Locate the cell with the specified text and output its [x, y] center coordinate. 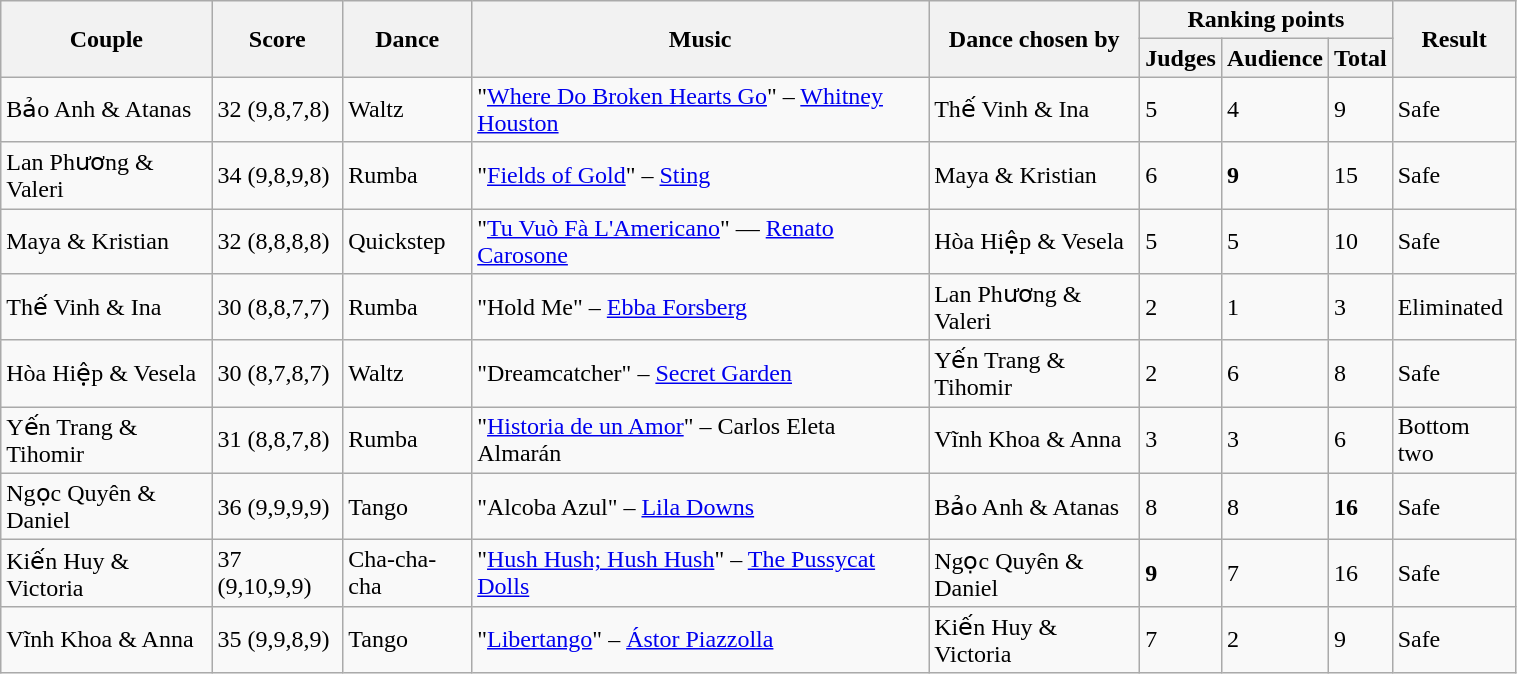
"Where Do Broken Hearts Go" – Whitney Houston [700, 110]
Audience [1274, 58]
"Tu Vuò Fà L'Americano" — Renato Carosone [700, 240]
Bottom two [1454, 440]
30 (8,7,8,7) [278, 374]
Quickstep [408, 240]
34 (9,8,9,8) [278, 176]
1 [1274, 308]
31 (8,8,7,8) [278, 440]
37 (9,10,9,9) [278, 574]
Total [1361, 58]
"Dreamcatcher" – Secret Garden [700, 374]
4 [1274, 110]
Judges [1181, 58]
10 [1361, 240]
Dance chosen by [1034, 39]
36 (9,9,9,9) [278, 506]
"Hush Hush; Hush Hush" – The Pussycat Dolls [700, 574]
15 [1361, 176]
Dance [408, 39]
Couple [106, 39]
30 (8,8,7,7) [278, 308]
Cha-cha-cha [408, 574]
"Hold Me" – Ebba Forsberg [700, 308]
"Historia de un Amor" – Carlos Eleta Almarán [700, 440]
Score [278, 39]
"Libertango" – Ástor Piazzolla [700, 640]
"Alcoba Azul" – Lila Downs [700, 506]
32 (9,8,7,8) [278, 110]
Result [1454, 39]
Ranking points [1266, 20]
"Fields of Gold" – Sting [700, 176]
35 (9,9,8,9) [278, 640]
Eliminated [1454, 308]
32 (8,8,8,8) [278, 240]
Music [700, 39]
